Scan for the cell matching the given text and deliver its (X, Y) coordinate at center. 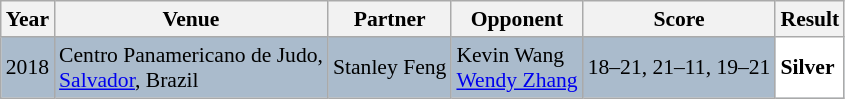
Partner (390, 19)
Silver (810, 68)
Centro Panamericano de Judo,Salvador, Brazil (191, 68)
Stanley Feng (390, 68)
Opponent (516, 19)
Score (680, 19)
Year (28, 19)
Result (810, 19)
18–21, 21–11, 19–21 (680, 68)
Venue (191, 19)
2018 (28, 68)
Kevin Wang Wendy Zhang (516, 68)
